Provide the [X, Y] coordinate of the cell's center where the given text is located.  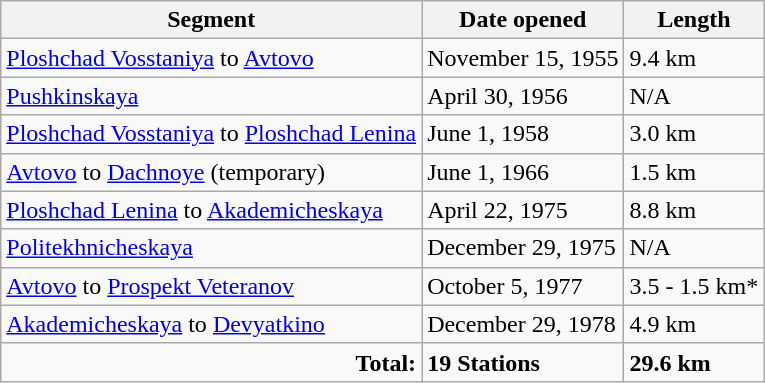
Politekhnicheskaya [212, 248]
October 5, 1977 [523, 286]
Ploshchad Lenina to Akademicheskaya [212, 210]
June 1, 1966 [523, 172]
November 15, 1955 [523, 58]
April 30, 1956 [523, 96]
4.9 km [694, 324]
3.5 - 1.5 km* [694, 286]
19 Stations [523, 362]
Date opened [523, 20]
December 29, 1975 [523, 248]
Pushkinskaya [212, 96]
3.0 km [694, 134]
9.4 km [694, 58]
1.5 km [694, 172]
Total: [212, 362]
Segment [212, 20]
29.6 km [694, 362]
April 22, 1975 [523, 210]
December 29, 1978 [523, 324]
June 1, 1958 [523, 134]
Ploshchad Vosstaniya to Avtovo [212, 58]
8.8 km [694, 210]
Akademicheskaya to Devyatkino [212, 324]
Ploshchad Vosstaniya to Ploshchad Lenina [212, 134]
Avtovo to Dachnoye (temporary) [212, 172]
Avtovo to Prospekt Veteranov [212, 286]
Length [694, 20]
